Extract the (X, Y) coordinate from the center of the cell holding the provided text.  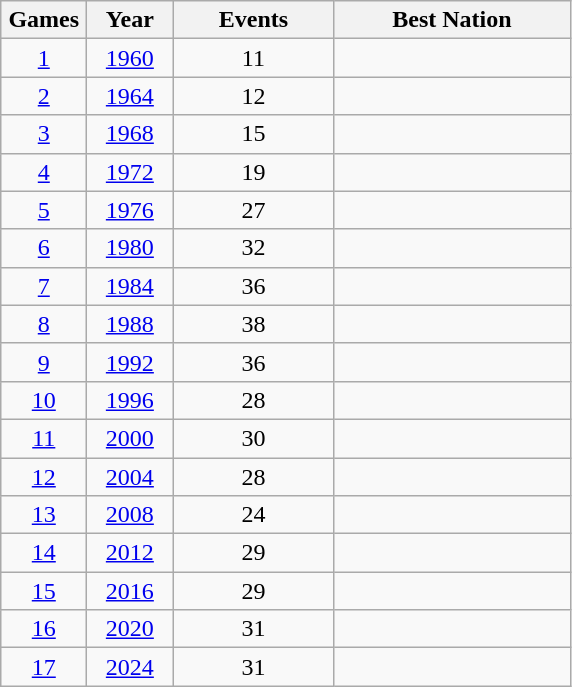
Games (44, 20)
1964 (130, 96)
27 (254, 210)
9 (44, 362)
30 (254, 438)
13 (44, 515)
17 (44, 667)
Events (254, 20)
5 (44, 210)
38 (254, 324)
2024 (130, 667)
1988 (130, 324)
32 (254, 248)
7 (44, 286)
1996 (130, 400)
2004 (130, 477)
1960 (130, 58)
24 (254, 515)
2008 (130, 515)
3 (44, 134)
1976 (130, 210)
1 (44, 58)
4 (44, 172)
6 (44, 248)
1968 (130, 134)
2 (44, 96)
19 (254, 172)
1980 (130, 248)
2020 (130, 629)
Best Nation (452, 20)
2000 (130, 438)
16 (44, 629)
14 (44, 553)
10 (44, 400)
Year (130, 20)
8 (44, 324)
2016 (130, 591)
2012 (130, 553)
1972 (130, 172)
1992 (130, 362)
1984 (130, 286)
